Output the (x, y) coordinate of the center of the cell containing the given text.  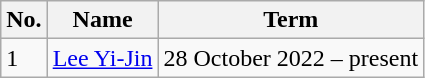
Name (102, 20)
No. (24, 20)
Term (291, 20)
Lee Yi-Jin (102, 58)
1 (24, 58)
28 October 2022 – present (291, 58)
